Search for the cell housing the specified text and yield its [X, Y] center coordinate. 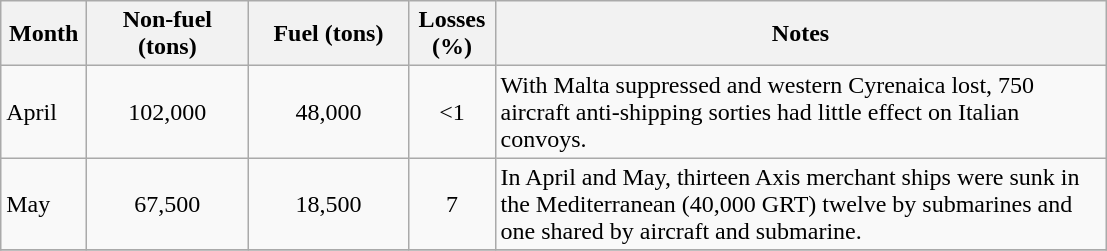
102,000 [168, 112]
48,000 [328, 112]
Fuel (tons) [328, 34]
Losses (%) [452, 34]
Notes [800, 34]
April [44, 112]
With Malta suppressed and western Cyrenaica lost, 750 aircraft anti-shipping sorties had little effect on Italian convoys. [800, 112]
Month [44, 34]
7 [452, 204]
Non-fuel (tons) [168, 34]
18,500 [328, 204]
67,500 [168, 204]
<1 [452, 112]
May [44, 204]
